Determine the (x, y) coordinate at the center of the cell enclosing the given text.  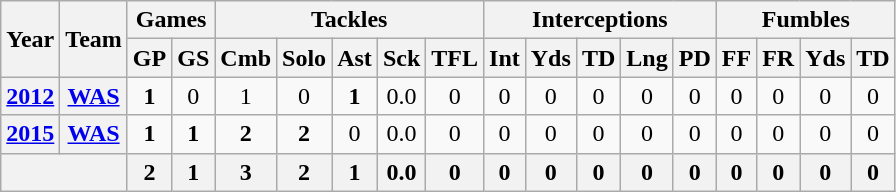
Tackles (350, 20)
Lng (647, 58)
Solo (304, 58)
3 (246, 172)
FR (778, 58)
Ast (355, 58)
Interceptions (600, 20)
Fumbles (806, 20)
GP (149, 58)
Cmb (246, 58)
FF (736, 58)
2012 (30, 96)
Int (505, 58)
TFL (455, 58)
2015 (30, 134)
PD (694, 58)
GS (194, 58)
Games (170, 20)
Team (94, 39)
Sck (401, 58)
Year (30, 39)
